Capture the cell that displays the provided text and extract its (X, Y) central coordinate. 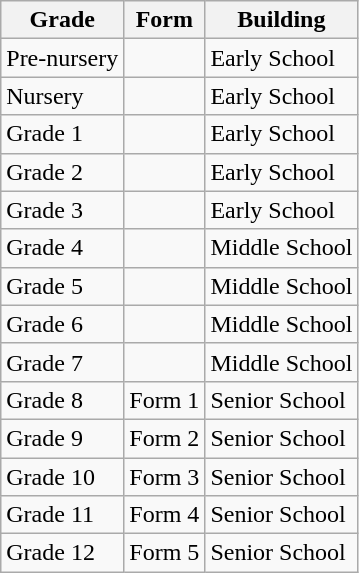
Grade 6 (62, 324)
Grade 2 (62, 172)
Pre-nursery (62, 58)
Grade 4 (62, 248)
Form (164, 20)
Grade 11 (62, 515)
Grade 5 (62, 286)
Form 2 (164, 438)
Grade 10 (62, 477)
Grade (62, 20)
Grade 12 (62, 553)
Form 3 (164, 477)
Grade 1 (62, 134)
Form 1 (164, 400)
Grade 9 (62, 438)
Building (282, 20)
Grade 3 (62, 210)
Form 4 (164, 515)
Nursery (62, 96)
Grade 7 (62, 362)
Form 5 (164, 553)
Grade 8 (62, 400)
